Identify which cell holds the provided text, then report its (X, Y) central coordinate. 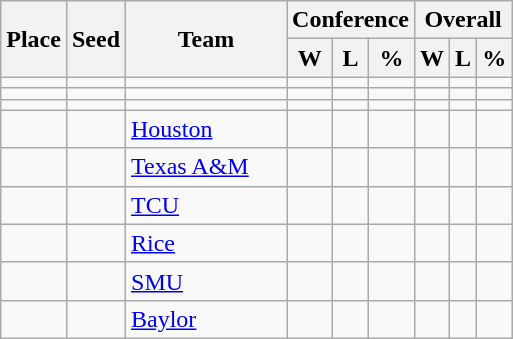
SMU (206, 281)
Baylor (206, 319)
TCU (206, 205)
Texas A&M (206, 167)
Place (34, 39)
Conference (351, 20)
Seed (96, 39)
Houston (206, 129)
Team (206, 39)
Overall (462, 20)
Rice (206, 243)
